Scan for the cell matching the given text and deliver its (X, Y) coordinate at center. 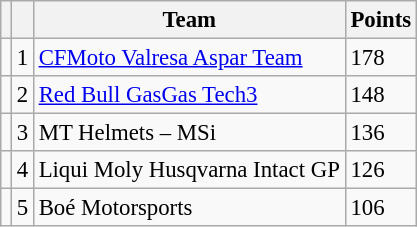
Points (380, 20)
4 (22, 170)
1 (22, 58)
Boé Motorsports (189, 208)
178 (380, 58)
3 (22, 133)
MT Helmets – MSi (189, 133)
2 (22, 95)
106 (380, 208)
148 (380, 95)
Team (189, 20)
126 (380, 170)
5 (22, 208)
CFMoto Valresa Aspar Team (189, 58)
Liqui Moly Husqvarna Intact GP (189, 170)
Red Bull GasGas Tech3 (189, 95)
136 (380, 133)
